Search for the cell housing the specified text and yield its (X, Y) center coordinate. 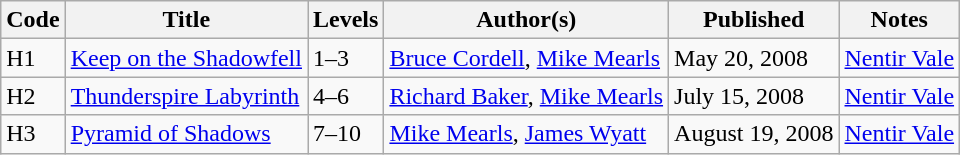
Notes (900, 20)
Levels (346, 20)
Published (754, 20)
Mike Mearls, James Wyatt (526, 134)
4–6 (346, 96)
Thunderspire Labyrinth (186, 96)
H3 (33, 134)
Richard Baker, Mike Mearls (526, 96)
Keep on the Shadowfell (186, 58)
May 20, 2008 (754, 58)
H2 (33, 96)
Title (186, 20)
Author(s) (526, 20)
July 15, 2008 (754, 96)
7–10 (346, 134)
1–3 (346, 58)
Code (33, 20)
Pyramid of Shadows (186, 134)
Bruce Cordell, Mike Mearls (526, 58)
August 19, 2008 (754, 134)
H1 (33, 58)
